Output the [X, Y] coordinate of the center of the cell containing the given text.  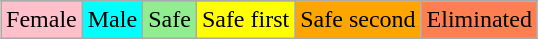
Safe second [358, 20]
Eliminated [479, 20]
Female [42, 20]
Safe [170, 20]
Male [112, 20]
Safe first [245, 20]
